Extract the (x, y) coordinate from the center of the cell holding the provided text.  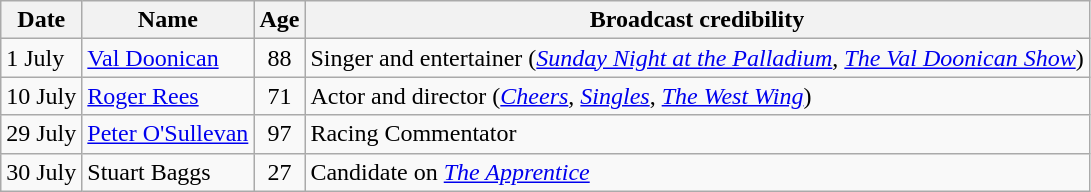
Candidate on The Apprentice (697, 172)
1 July (42, 58)
Broadcast credibility (697, 20)
Singer and entertainer (Sunday Night at the Palladium, The Val Doonican Show) (697, 58)
30 July (42, 172)
Val Doonican (168, 58)
Actor and director (Cheers, Singles, The West Wing) (697, 96)
Racing Commentator (697, 134)
Name (168, 20)
Stuart Baggs (168, 172)
88 (280, 58)
29 July (42, 134)
Date (42, 20)
71 (280, 96)
Roger Rees (168, 96)
27 (280, 172)
Age (280, 20)
10 July (42, 96)
97 (280, 134)
Peter O'Sullevan (168, 134)
